Search for the cell housing the specified text and yield its (X, Y) center coordinate. 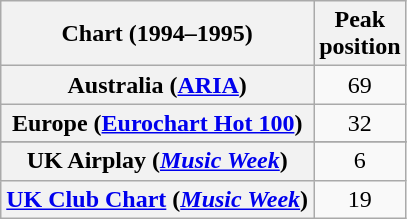
Europe (Eurochart Hot 100) (158, 123)
Peakposition (360, 34)
Chart (1994–1995) (158, 34)
69 (360, 85)
19 (360, 199)
6 (360, 161)
32 (360, 123)
Australia (ARIA) (158, 85)
UK Club Chart (Music Week) (158, 199)
UK Airplay (Music Week) (158, 161)
